Detect which cell encompasses the target text, then output its [x, y] center coordinate. 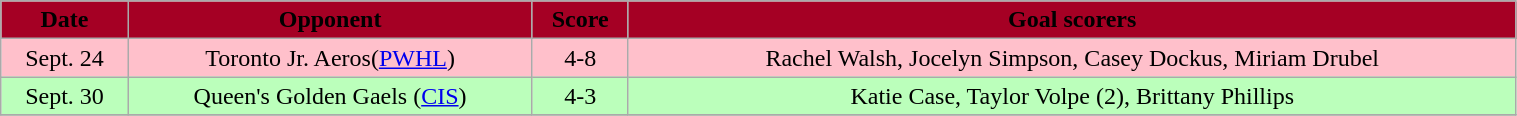
4-8 [580, 58]
Sept. 24 [65, 58]
Queen's Golden Gaels (CIS) [330, 96]
Date [65, 20]
Katie Case, Taylor Volpe (2), Brittany Phillips [1072, 96]
4-3 [580, 96]
Score [580, 20]
Toronto Jr. Aeros(PWHL) [330, 58]
Goal scorers [1072, 20]
Opponent [330, 20]
Rachel Walsh, Jocelyn Simpson, Casey Dockus, Miriam Drubel [1072, 58]
Sept. 30 [65, 96]
